Detect which cell encompasses the target text, then output its (X, Y) center coordinate. 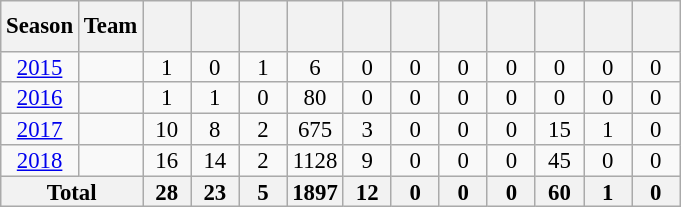
6 (315, 66)
60 (559, 192)
2018 (40, 160)
Season (40, 26)
28 (167, 192)
2015 (40, 66)
9 (367, 160)
23 (215, 192)
12 (367, 192)
2017 (40, 130)
2016 (40, 98)
80 (315, 98)
15 (559, 130)
10 (167, 130)
675 (315, 130)
Total (72, 192)
16 (167, 160)
1128 (315, 160)
1897 (315, 192)
Team (110, 26)
14 (215, 160)
3 (367, 130)
8 (215, 130)
5 (263, 192)
45 (559, 160)
